Scan for the cell matching the given text and deliver its (X, Y) coordinate at center. 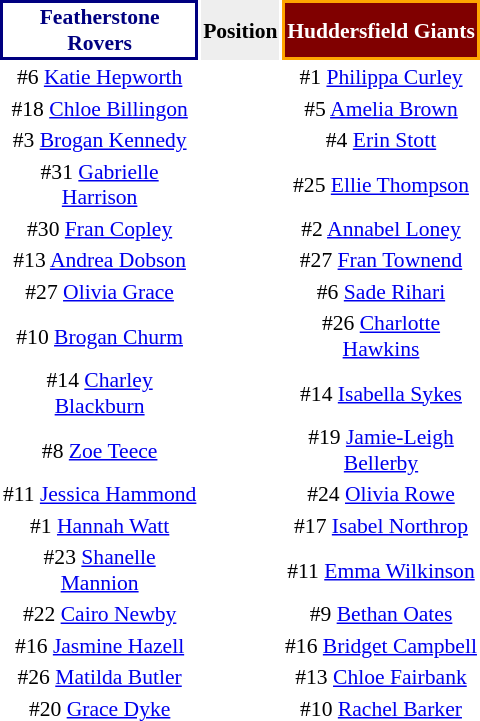
#27 Fran Townend (381, 260)
#17 Isabel Northrop (381, 526)
#11 Emma Wilkinson (381, 570)
#10 Brogan Churm (100, 336)
#26 Matilda Butler (100, 677)
#9 Bethan Oates (381, 614)
#2 Annabel Loney (381, 228)
#31 Gabrielle Harrison (100, 185)
#3 Brogan Kennedy (100, 140)
#18 Chloe Billingon (100, 108)
#5 Amelia Brown (381, 108)
#16 Jasmine Hazell (100, 646)
#22 Cairo Newby (100, 614)
#13 Chloe Fairbank (381, 677)
#25 Ellie Thompson (381, 185)
#14 Isabella Sykes (381, 393)
#30 Fran Copley (100, 228)
#1 Philippa Curley (381, 77)
#4 Erin Stott (381, 140)
#13 Andrea Dobson (100, 260)
#23 Shanelle Mannion (100, 570)
Huddersfield Giants (381, 30)
#26 Charlotte Hawkins (381, 336)
#14 Charley Blackburn (100, 393)
#8 Zoe Teece (100, 450)
#11 Jessica Hammond (100, 494)
#6 Katie Hepworth (100, 77)
#19 Jamie-Leigh Bellerby (381, 450)
#6 Sade Rihari (381, 292)
#24 Olivia Rowe (381, 494)
Position (240, 30)
#27 Olivia Grace (100, 292)
#16 Bridget Campbell (381, 646)
Featherstone Rovers (100, 30)
#1 Hannah Watt (100, 526)
